Find where the given text appears and provide that cell's center as [X, Y] coordinate. 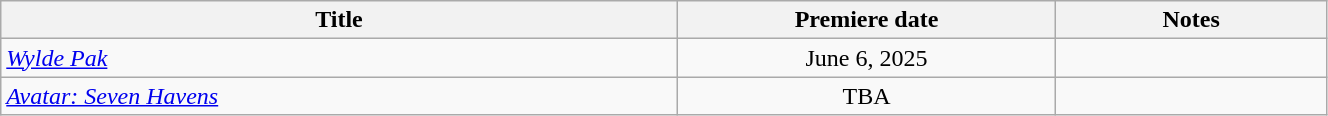
June 6, 2025 [866, 58]
Premiere date [866, 20]
Notes [1192, 20]
Avatar: Seven Havens [339, 96]
TBA [866, 96]
Wylde Pak [339, 58]
Title [339, 20]
